Provide the [X, Y] coordinate of the cell's center where the given text is located.  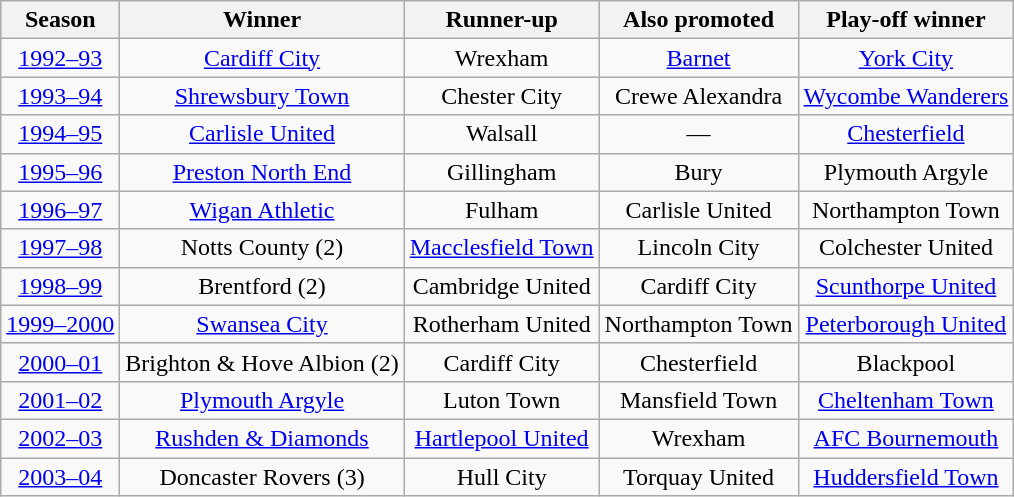
2000–01 [60, 362]
Brighton & Hove Albion (2) [262, 362]
Season [60, 20]
1996–97 [60, 210]
Also promoted [698, 20]
2001–02 [60, 400]
Runner-up [502, 20]
York City [906, 58]
1993–94 [60, 96]
Winner [262, 20]
Bury [698, 172]
Shrewsbury Town [262, 96]
Walsall [502, 134]
Huddersfield Town [906, 477]
1998–99 [60, 286]
Preston North End [262, 172]
Gillingham [502, 172]
Colchester United [906, 248]
Peterborough United [906, 324]
Mansfield Town [698, 400]
Wycombe Wanderers [906, 96]
Fulham [502, 210]
Notts County (2) [262, 248]
2003–04 [60, 477]
Play-off winner [906, 20]
Crewe Alexandra [698, 96]
— [698, 134]
AFC Bournemouth [906, 438]
Hartlepool United [502, 438]
1992–93 [60, 58]
1997–98 [60, 248]
1994–95 [60, 134]
Scunthorpe United [906, 286]
Chester City [502, 96]
Barnet [698, 58]
Blackpool [906, 362]
Rotherham United [502, 324]
Cambridge United [502, 286]
Cheltenham Town [906, 400]
Rushden & Diamonds [262, 438]
Lincoln City [698, 248]
2002–03 [60, 438]
Hull City [502, 477]
Swansea City [262, 324]
Doncaster Rovers (3) [262, 477]
Wigan Athletic [262, 210]
Macclesfield Town [502, 248]
Brentford (2) [262, 286]
Luton Town [502, 400]
1999–2000 [60, 324]
1995–96 [60, 172]
Torquay United [698, 477]
